Determine the (X, Y) coordinate at the center of the cell enclosing the given text.  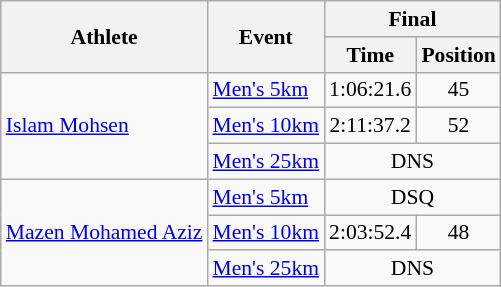
1:06:21.6 (370, 90)
48 (458, 233)
Athlete (104, 36)
DSQ (412, 197)
45 (458, 90)
Event (266, 36)
Mazen Mohamed Aziz (104, 232)
52 (458, 126)
Islam Mohsen (104, 126)
Time (370, 55)
2:03:52.4 (370, 233)
Position (458, 55)
Final (412, 19)
2:11:37.2 (370, 126)
